Return (x, y) of the center of cell containing provided text 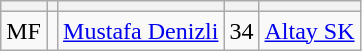
Mustafa Denizli (141, 31)
Altay SK (310, 31)
34 (242, 31)
MF (24, 31)
